Capture the cell that displays the provided text and extract its [x, y] central coordinate. 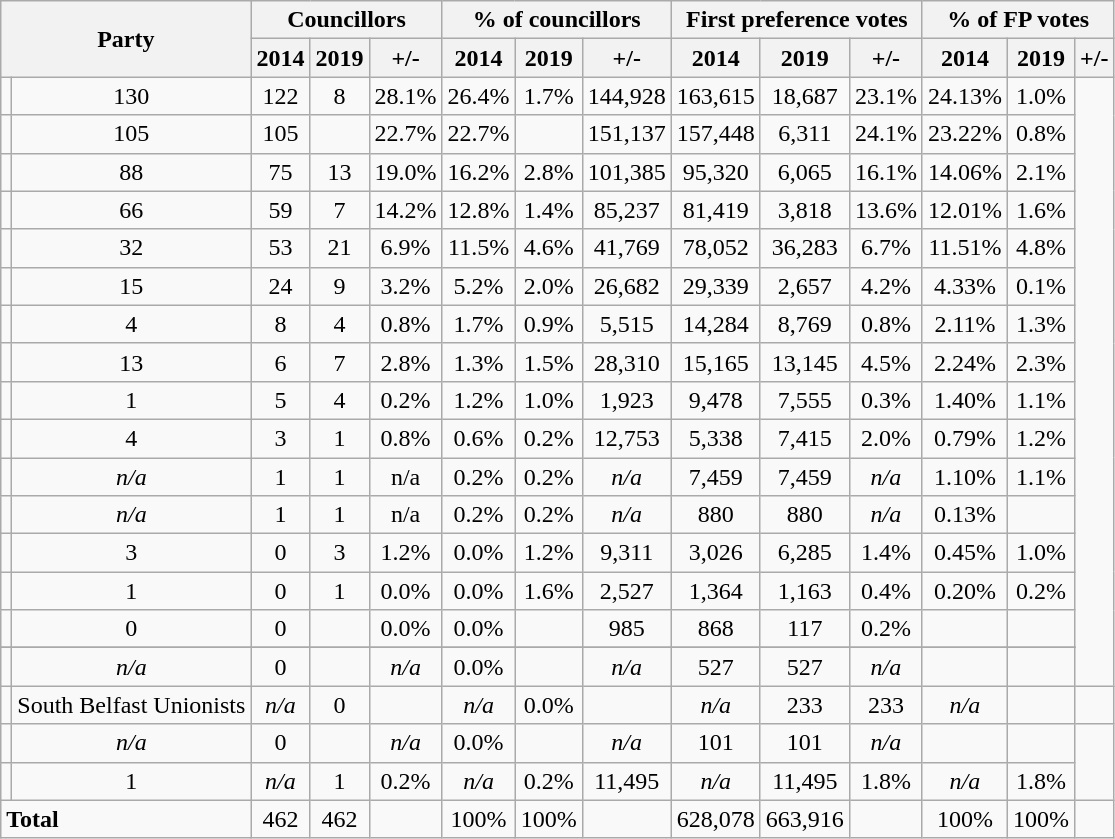
59 [280, 210]
0.4% [886, 591]
14,284 [716, 324]
24.13% [964, 96]
18,687 [804, 96]
5 [280, 400]
2.11% [964, 324]
4.2% [886, 286]
53 [280, 248]
6.9% [406, 248]
1,923 [626, 400]
11.5% [478, 248]
9,311 [626, 553]
4.5% [886, 362]
144,928 [626, 96]
6 [280, 362]
14.2% [406, 210]
Party [126, 39]
117 [804, 629]
88 [132, 172]
16.1% [886, 172]
78,052 [716, 248]
2,527 [626, 591]
1.40% [964, 400]
8,769 [804, 324]
Total [126, 819]
28,310 [626, 362]
9,478 [716, 400]
% of FP votes [1018, 20]
13,145 [804, 362]
3,818 [804, 210]
4.6% [548, 248]
South Belfast Unionists [132, 705]
6,285 [804, 553]
First preference votes [796, 20]
23.1% [886, 96]
2.24% [964, 362]
1.5% [548, 362]
985 [626, 629]
16.2% [478, 172]
85,237 [626, 210]
4.33% [964, 286]
21 [340, 248]
6,065 [804, 172]
0.3% [886, 400]
5.2% [478, 286]
4.8% [1040, 248]
24.1% [886, 134]
868 [716, 629]
0.1% [1040, 286]
7,555 [804, 400]
130 [132, 96]
0.79% [964, 438]
122 [280, 96]
663,916 [804, 819]
75 [280, 172]
15 [132, 286]
13.6% [886, 210]
7,415 [804, 438]
3,026 [716, 553]
0.9% [548, 324]
26,682 [626, 286]
0.13% [964, 515]
14.06% [964, 172]
2.1% [1040, 172]
41,769 [626, 248]
0.20% [964, 591]
101,385 [626, 172]
1.10% [964, 477]
23.22% [964, 134]
12.8% [478, 210]
81,419 [716, 210]
95,320 [716, 172]
12,753 [626, 438]
11.51% [964, 248]
36,283 [804, 248]
2.3% [1040, 362]
163,615 [716, 96]
151,137 [626, 134]
Councillors [346, 20]
29,339 [716, 286]
157,448 [716, 134]
6.7% [886, 248]
24 [280, 286]
% of councillors [556, 20]
9 [340, 286]
0.45% [964, 553]
12.01% [964, 210]
2,657 [804, 286]
5,338 [716, 438]
0.6% [478, 438]
19.0% [406, 172]
1,163 [804, 591]
3.2% [406, 286]
66 [132, 210]
1,364 [716, 591]
6,311 [804, 134]
628,078 [716, 819]
15,165 [716, 362]
28.1% [406, 96]
5,515 [626, 324]
32 [132, 248]
26.4% [478, 96]
